Pinpoint the cell where the given text exists, returning its [X, Y] midpoint coordinate. 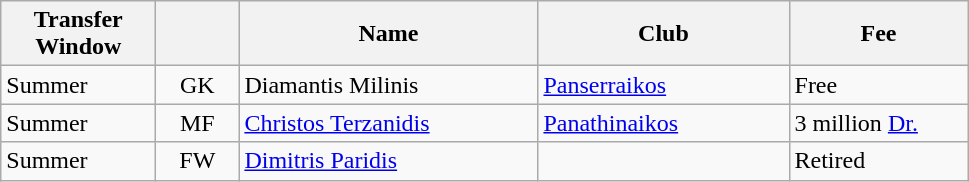
MF [198, 123]
Fee [878, 34]
Dimitris Paridis [388, 161]
Panathinaikos [664, 123]
Transfer Window [78, 34]
Club [664, 34]
Christos Terzanidis [388, 123]
Name [388, 34]
FW [198, 161]
Panserraikos [664, 85]
GK [198, 85]
Diamantis Milinis [388, 85]
Free [878, 85]
Retired [878, 161]
3 million Dr. [878, 123]
